Extract the [x, y] coordinate from the center of the cell holding the provided text.  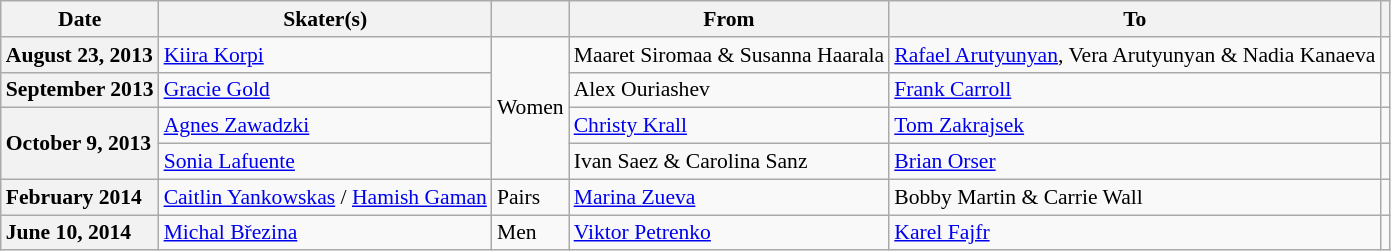
Maaret Siromaa & Susanna Haarala [730, 55]
Skater(s) [326, 19]
Ivan Saez & Carolina Sanz [730, 162]
September 2013 [80, 90]
From [730, 19]
August 23, 2013 [80, 55]
Tom Zakrajsek [1134, 126]
Agnes Zawadzki [326, 126]
Kiira Korpi [326, 55]
Date [80, 19]
Alex Ouriashev [730, 90]
Women [530, 108]
Pairs [530, 197]
Christy Krall [730, 126]
February 2014 [80, 197]
Karel Fajfr [1134, 233]
Gracie Gold [326, 90]
Sonia Lafuente [326, 162]
October 9, 2013 [80, 144]
Viktor Petrenko [730, 233]
Rafael Arutyunyan, Vera Arutyunyan & Nadia Kanaeva [1134, 55]
June 10, 2014 [80, 233]
Frank Carroll [1134, 90]
Brian Orser [1134, 162]
Caitlin Yankowskas / Hamish Gaman [326, 197]
Marina Zueva [730, 197]
Michal Březina [326, 233]
Bobby Martin & Carrie Wall [1134, 197]
Men [530, 233]
To [1134, 19]
